For the text-containing cell, return its midpoint in (x, y) coordinate format. 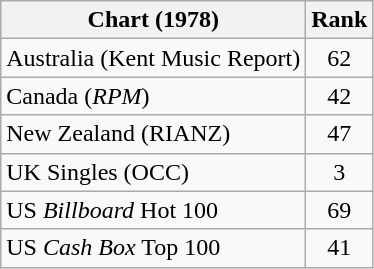
Rank (340, 20)
Australia (Kent Music Report) (154, 58)
3 (340, 172)
US Billboard Hot 100 (154, 210)
41 (340, 248)
Canada (RPM) (154, 96)
New Zealand (RIANZ) (154, 134)
42 (340, 96)
62 (340, 58)
Chart (1978) (154, 20)
UK Singles (OCC) (154, 172)
47 (340, 134)
69 (340, 210)
US Cash Box Top 100 (154, 248)
